Search for the cell housing the specified text and yield its [X, Y] center coordinate. 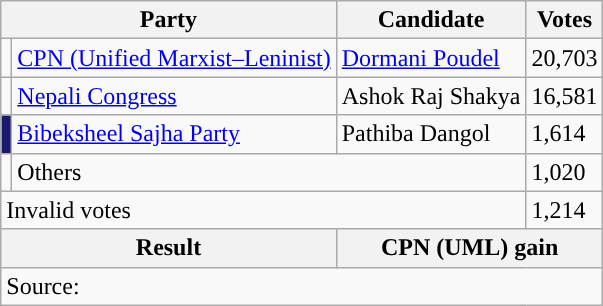
Pathiba Dangol [431, 134]
Result [168, 248]
1,020 [564, 172]
Votes [564, 20]
Ashok Raj Shakya [431, 96]
CPN (Unified Marxist–Leninist) [174, 58]
1,214 [564, 210]
Invalid votes [264, 210]
20,703 [564, 58]
Bibeksheel Sajha Party [174, 134]
Party [168, 20]
Nepali Congress [174, 96]
Others [269, 172]
CPN (UML) gain [470, 248]
Candidate [431, 20]
Dormani Poudel [431, 58]
Source: [302, 286]
16,581 [564, 96]
1,614 [564, 134]
